For the text-containing cell, return its midpoint in (x, y) coordinate format. 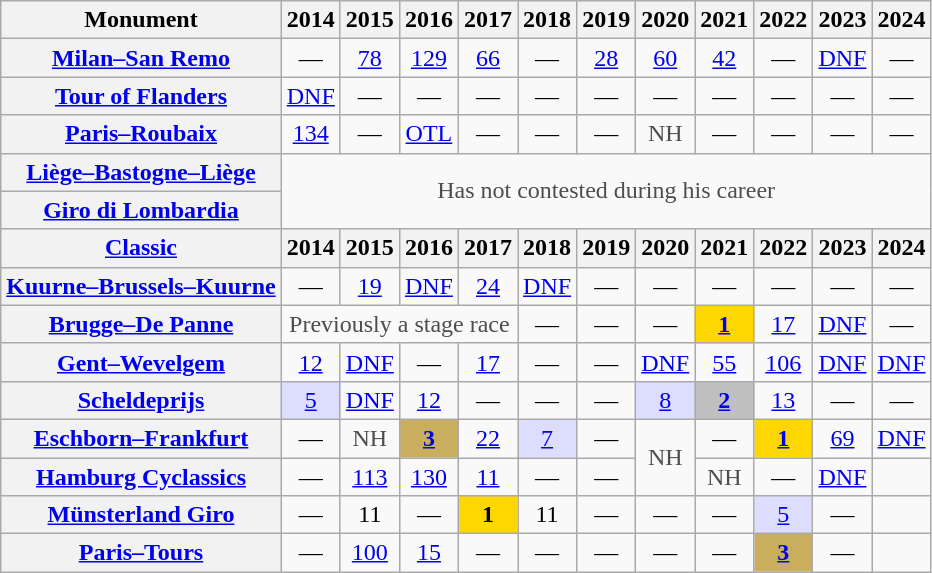
8 (666, 400)
134 (310, 134)
100 (370, 553)
Paris–Roubaix (141, 134)
Giro di Lombardia (141, 210)
Kuurne–Brussels–Kuurne (141, 286)
113 (370, 477)
Eschborn–Frankfurt (141, 438)
69 (842, 438)
Monument (141, 20)
22 (488, 438)
129 (428, 58)
19 (370, 286)
78 (370, 58)
Previously a stage race (399, 324)
7 (548, 438)
OTL (428, 134)
24 (488, 286)
Liège–Bastogne–Liège (141, 172)
Has not contested during his career (606, 191)
42 (724, 58)
60 (666, 58)
28 (606, 58)
Milan–San Remo (141, 58)
Gent–Wevelgem (141, 362)
106 (784, 362)
Classic (141, 248)
13 (784, 400)
2 (724, 400)
55 (724, 362)
130 (428, 477)
15 (428, 553)
Hamburg Cyclassics (141, 477)
Brugge–De Panne (141, 324)
66 (488, 58)
Münsterland Giro (141, 515)
Scheldeprijs (141, 400)
Paris–Tours (141, 553)
Tour of Flanders (141, 96)
